Return [x, y] of the center of cell containing provided text 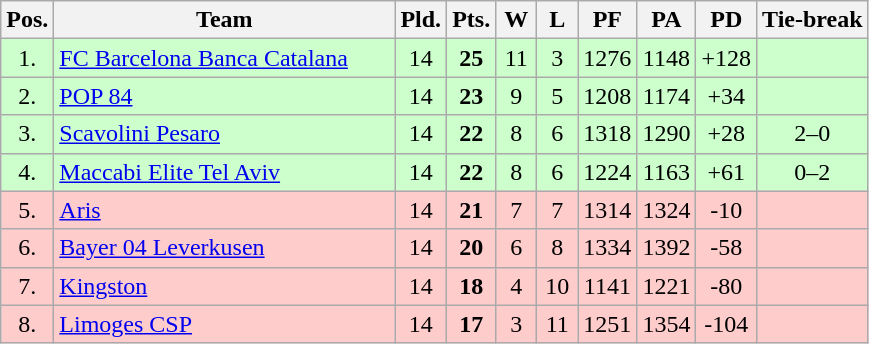
2. [28, 96]
20 [472, 248]
Scavolini Pesaro [224, 134]
+34 [726, 96]
PA [666, 20]
-58 [726, 248]
23 [472, 96]
1290 [666, 134]
Maccabi Elite Tel Aviv [224, 172]
5 [558, 96]
4. [28, 172]
1251 [608, 324]
Aris [224, 210]
1354 [666, 324]
PD [726, 20]
W [516, 20]
PF [608, 20]
1148 [666, 58]
4 [516, 286]
-104 [726, 324]
1221 [666, 286]
8. [28, 324]
Limoges CSP [224, 324]
10 [558, 286]
+61 [726, 172]
9 [516, 96]
1392 [666, 248]
3. [28, 134]
1276 [608, 58]
1224 [608, 172]
1318 [608, 134]
Pts. [472, 20]
Bayer 04 Leverkusen [224, 248]
-80 [726, 286]
18 [472, 286]
0–2 [813, 172]
1174 [666, 96]
1324 [666, 210]
1141 [608, 286]
L [558, 20]
FC Barcelona Banca Catalana [224, 58]
1208 [608, 96]
Tie-break [813, 20]
1163 [666, 172]
5. [28, 210]
1314 [608, 210]
Kingston [224, 286]
Pos. [28, 20]
17 [472, 324]
7. [28, 286]
21 [472, 210]
+28 [726, 134]
POP 84 [224, 96]
+128 [726, 58]
2–0 [813, 134]
1. [28, 58]
25 [472, 58]
6. [28, 248]
Pld. [421, 20]
1334 [608, 248]
Team [224, 20]
-10 [726, 210]
